For the text-containing cell, return its midpoint in (X, Y) coordinate format. 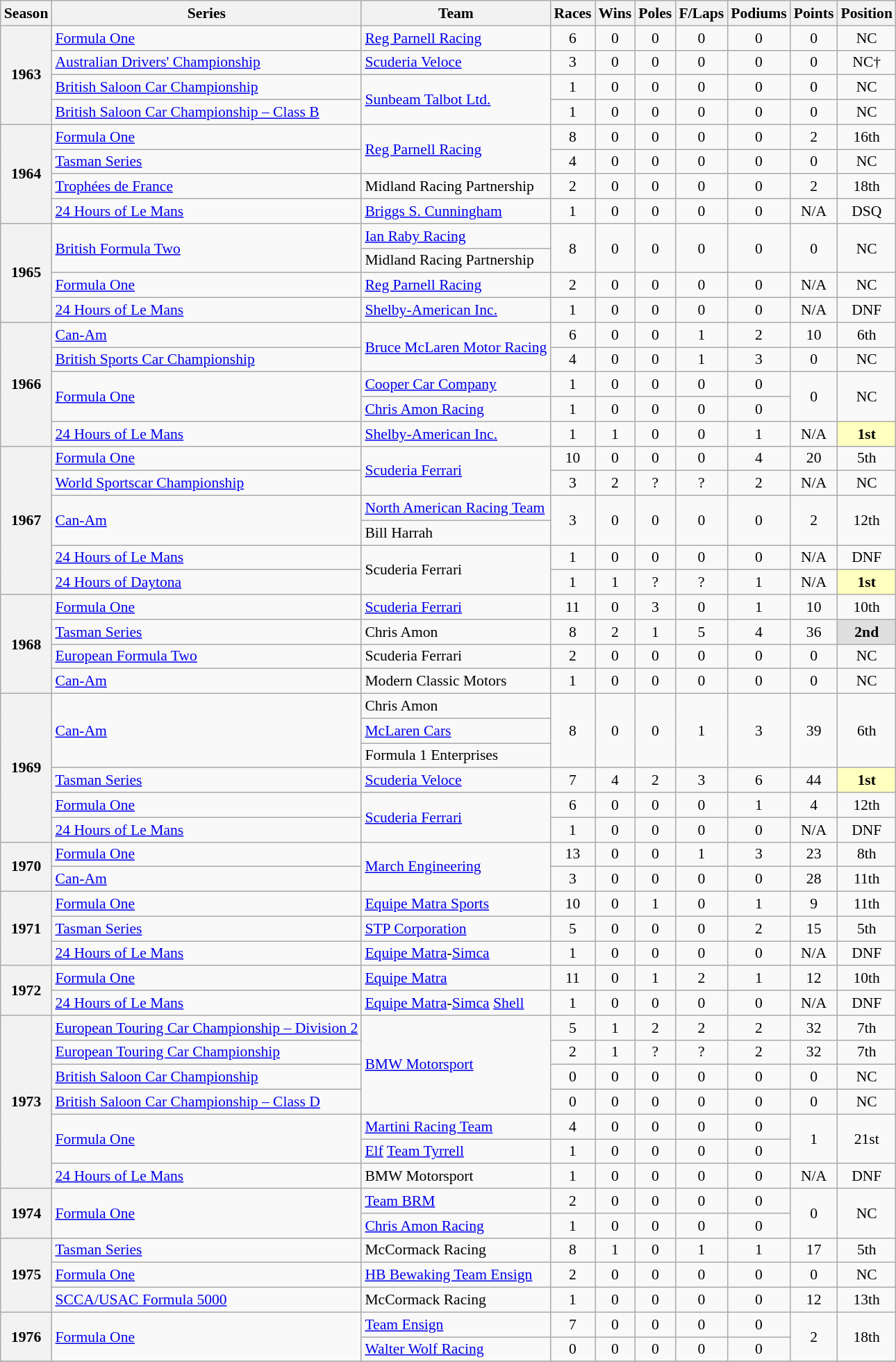
Equipe Matra Sports (456, 904)
Team Ensign (456, 1324)
March Engineering (456, 867)
Sunbeam Talbot Ltd. (456, 100)
1975 (26, 1275)
1970 (26, 867)
Team BRM (456, 1201)
28 (814, 879)
Australian Drivers' Championship (206, 63)
European Touring Car Championship (206, 1052)
Martini Racing Team (456, 1127)
16th (866, 137)
STP Corporation (456, 929)
1976 (26, 1336)
Bill Harrah (456, 533)
North American Racing Team (456, 508)
1971 (26, 929)
Bruce McLaren Motor Racing (456, 347)
Formula 1 Enterprises (456, 756)
44 (814, 781)
1969 (26, 768)
17 (814, 1250)
World Sportscar Championship (206, 483)
15 (814, 929)
HB Bewaking Team Ensign (456, 1275)
DSQ (866, 211)
13th (866, 1300)
1968 (26, 644)
24 Hours of Daytona (206, 583)
Series (206, 13)
NC† (866, 63)
SCCA/USAC Formula 5000 (206, 1300)
20 (814, 458)
Trophées de France (206, 187)
Wins (615, 13)
Equipe Matra (456, 979)
1964 (26, 174)
9 (814, 904)
Podiums (758, 13)
1966 (26, 384)
1972 (26, 990)
1963 (26, 75)
1967 (26, 520)
Team (456, 13)
23 (814, 854)
Season (26, 13)
Briggs S. Cunningham (456, 211)
British Saloon Car Championship – Class B (206, 113)
8th (866, 854)
Equipe Matra-Simca Shell (456, 1003)
British Formula Two (206, 249)
Modern Classic Motors (456, 681)
British Saloon Car Championship – Class D (206, 1102)
British Sports Car Championship (206, 360)
39 (814, 731)
Equipe Matra-Simca (456, 954)
Walter Wolf Racing (456, 1349)
21st (866, 1139)
13 (572, 854)
Races (572, 13)
1965 (26, 273)
Cooper Car Company (456, 385)
1973 (26, 1102)
Poles (655, 13)
European Formula Two (206, 656)
1974 (26, 1213)
Points (814, 13)
F/Laps (702, 13)
36 (814, 632)
McLaren Cars (456, 731)
2nd (866, 632)
Position (866, 13)
European Touring Car Championship – Division 2 (206, 1028)
Elf Team Tyrrell (456, 1152)
Ian Raby Racing (456, 236)
